Identify which cell holds the provided text, then report its (x, y) central coordinate. 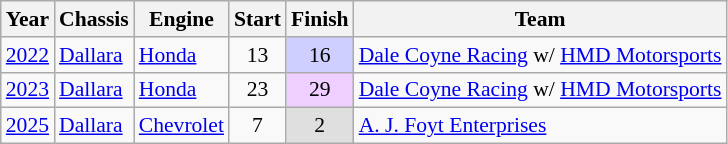
13 (258, 55)
7 (258, 126)
Engine (182, 19)
2022 (28, 55)
A. J. Foyt Enterprises (540, 126)
Year (28, 19)
29 (320, 90)
2023 (28, 90)
23 (258, 90)
Chassis (94, 19)
Finish (320, 19)
Start (258, 19)
Team (540, 19)
Chevrolet (182, 126)
2 (320, 126)
16 (320, 55)
2025 (28, 126)
